Detect which cell encompasses the target text, then output its (x, y) center coordinate. 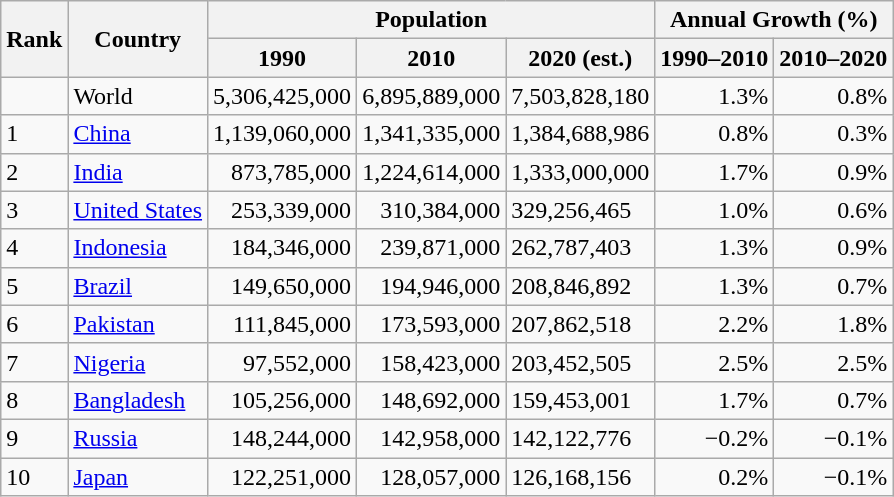
6,895,889,000 (432, 96)
1.8% (834, 324)
Annual Growth (%) (774, 20)
173,593,000 (432, 324)
10 (34, 477)
207,862,518 (580, 324)
105,256,000 (282, 400)
142,122,776 (580, 438)
873,785,000 (282, 172)
122,251,000 (282, 477)
Nigeria (138, 362)
3 (34, 210)
2020 (est.) (580, 58)
148,244,000 (282, 438)
184,346,000 (282, 248)
China (138, 134)
1.0% (714, 210)
Rank (34, 39)
1990–2010 (714, 58)
128,057,000 (432, 477)
0.2% (714, 477)
194,946,000 (432, 286)
310,384,000 (432, 210)
2010–2020 (834, 58)
5,306,425,000 (282, 96)
148,692,000 (432, 400)
149,650,000 (282, 286)
Japan (138, 477)
Country (138, 39)
1,341,335,000 (432, 134)
India (138, 172)
Pakistan (138, 324)
−0.2% (714, 438)
208,846,892 (580, 286)
0.3% (834, 134)
4 (34, 248)
7 (34, 362)
2010 (432, 58)
Russia (138, 438)
7,503,828,180 (580, 96)
Brazil (138, 286)
97,552,000 (282, 362)
203,452,505 (580, 362)
Bangladesh (138, 400)
159,453,001 (580, 400)
Population (432, 20)
5 (34, 286)
1990 (282, 58)
239,871,000 (432, 248)
2 (34, 172)
111,845,000 (282, 324)
1,384,688,986 (580, 134)
World (138, 96)
158,423,000 (432, 362)
262,787,403 (580, 248)
126,168,156 (580, 477)
2.2% (714, 324)
142,958,000 (432, 438)
1 (34, 134)
9 (34, 438)
1,139,060,000 (282, 134)
1,224,614,000 (432, 172)
6 (34, 324)
253,339,000 (282, 210)
8 (34, 400)
United States (138, 210)
1,333,000,000 (580, 172)
0.6% (834, 210)
Indonesia (138, 248)
329,256,465 (580, 210)
